Output the [x, y] coordinate of the center of the cell containing the given text.  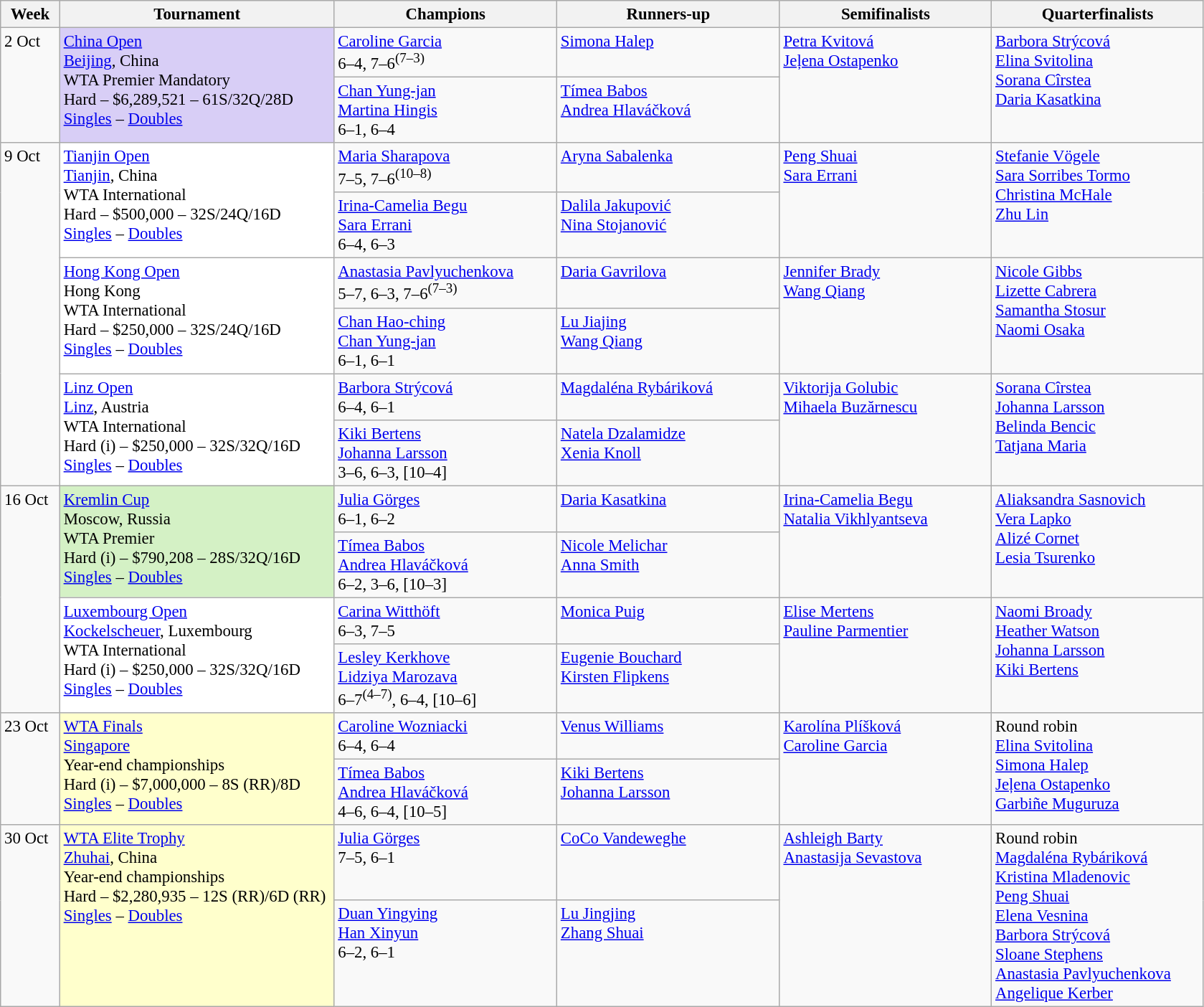
16 Oct [30, 600]
Anastasia Pavlyuchenkova 5–7, 6–3, 7–6(7–3) [446, 283]
Jennifer Brady Wang Qiang [886, 316]
Petra Kvitová Jeļena Ostapenko [886, 86]
Lu Jiajing Wang Qiang [668, 341]
Luxembourg Open Kockelscheuer, LuxembourgWTA InternationalHard (i) – $250,000 – 32S/32Q/16DSingles – Doubles [196, 656]
Carina Witthöft 6–3, 7–5 [446, 621]
Maria Sharapova 7–5, 7–6(10–8) [446, 168]
Aliaksandra Sasnovich Vera Lapko Alizé Cornet Lesia Tsurenko [1098, 542]
Venus Williams [668, 736]
Dalila Jakupović Nina Stojanović [668, 225]
Duan Yingying Han Xinyun 6–2, 6–1 [446, 954]
Semifinalists [886, 14]
Natela Dzalamidze Xenia Knoll [668, 453]
Irina-Camelia Begu Natalia Vikhlyantseva [886, 542]
Kiki Bertens Johanna Larsson 3–6, 6–3, [10–4] [446, 453]
Kremlin Cup Moscow, RussiaWTA PremierHard (i) – $790,208 – 28S/32Q/16DSingles – Doubles [196, 542]
Week [30, 14]
Tímea Babos Andrea Hlaváčková [668, 110]
Nicole Melichar Anna Smith [668, 565]
Nicole Gibbs Lizette Cabrera Samantha Stosur Naomi Osaka [1098, 316]
Barbora Strýcová 6–4, 6–1 [446, 397]
30 Oct [30, 916]
Irina-Camelia Begu Sara Errani 6–4, 6–3 [446, 225]
Simona Halep [668, 53]
WTA Elite Trophy Zhuhai, ChinaYear-end championshipsHard – $2,280,935 – 12S (RR)/6D (RR)Singles – Doubles [196, 916]
Champions [446, 14]
Elise Mertens Pauline Parmentier [886, 656]
Runners-up [668, 14]
Ashleigh Barty Anastasija Sevastova [886, 916]
CoCo Vandeweghe [668, 862]
Linz Open Linz, AustriaWTA InternationalHard (i) – $250,000 – 32S/32Q/16DSingles – Doubles [196, 430]
Karolína Plíšková Caroline Garcia [886, 769]
Quarterfinalists [1098, 14]
Barbora Strýcová Elina Svitolina Sorana Cîrstea Daria Kasatkina [1098, 86]
Tímea Babos Andrea Hlaváčková 6–2, 3–6, [10–3] [446, 565]
Chan Yung-jan Martina Hingis 6–1, 6–4 [446, 110]
Lu Jingjing Zhang Shuai [668, 954]
Tianjin Open Tianjin, ChinaWTA InternationalHard – $500,000 – 32S/24Q/16DSingles – Doubles [196, 201]
Lesley Kerkhove Lidziya Marozava 6–7(4–7), 6–4, [10–6] [446, 679]
Peng Shuai Sara Errani [886, 201]
Aryna Sabalenka [668, 168]
Chan Hao-ching Chan Yung-jan 6–1, 6–1 [446, 341]
2 Oct [30, 86]
Caroline Wozniacki 6–4, 6–4 [446, 736]
Monica Puig [668, 621]
Round robin Elina Svitolina Simona Halep Jeļena Ostapenko Garbiñe Muguruza [1098, 769]
Eugenie Bouchard Kirsten Flipkens [668, 679]
Daria Kasatkina [668, 509]
Magdaléna Rybáriková [668, 397]
Stefanie Vögele Sara Sorribes Tormo Christina McHale Zhu Lin [1098, 201]
9 Oct [30, 314]
Kiki Bertens Johanna Larsson [668, 793]
Tímea Babos Andrea Hlaváčková 4–6, 6–4, [10–5] [446, 793]
Caroline Garcia 6–4, 7–6(7–3) [446, 53]
WTA Finals SingaporeYear-end championshipsHard (i) – $7,000,000 – 8S (RR)/8DSingles – Doubles [196, 769]
Hong Kong Open Hong KongWTA InternationalHard – $250,000 – 32S/24Q/16DSingles – Doubles [196, 316]
Sorana Cîrstea Johanna Larsson Belinda Bencic Tatjana Maria [1098, 430]
Daria Gavrilova [668, 283]
Julia Görges 6–1, 6–2 [446, 509]
China Open Beijing, ChinaWTA Premier MandatoryHard – $6,289,521 – 61S/32Q/28DSingles – Doubles [196, 86]
Tournament [196, 14]
Naomi Broady Heather Watson Johanna Larsson Kiki Bertens [1098, 656]
23 Oct [30, 769]
Julia Görges 7–5, 6–1 [446, 862]
Viktorija Golubic Mihaela Buzărnescu [886, 430]
